Provide the (X, Y) coordinate of the cell's center where the given text is located.  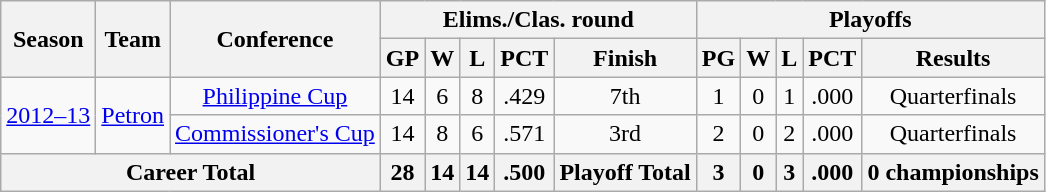
3rd (625, 134)
Conference (276, 39)
7th (625, 96)
Finish (625, 58)
.429 (524, 96)
Playoff Total (625, 172)
.571 (524, 134)
GP (402, 58)
0 championships (953, 172)
Petron (133, 115)
Results (953, 58)
Playoffs (870, 20)
Philippine Cup (276, 96)
PG (718, 58)
Season (48, 39)
Team (133, 39)
Elims./Clas. round (538, 20)
Career Total (191, 172)
Commissioner's Cup (276, 134)
28 (402, 172)
2012–13 (48, 115)
.500 (524, 172)
